Extract the (X, Y) coordinate from the center of the cell holding the provided text.  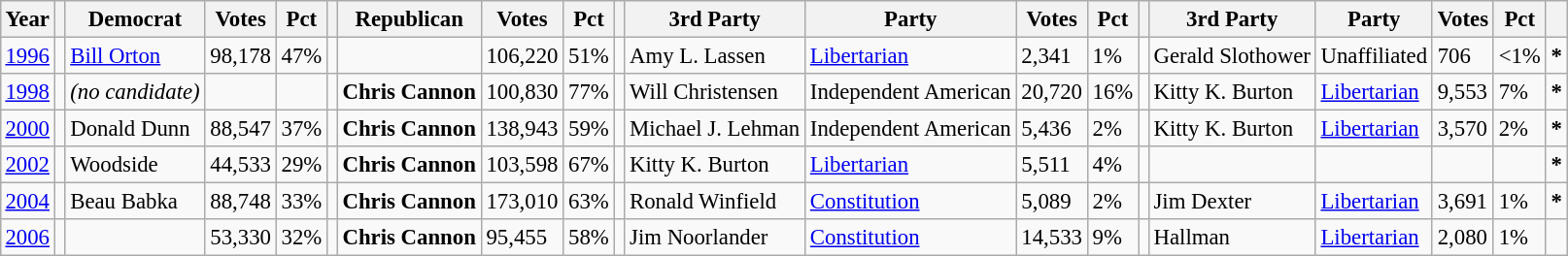
100,830 (523, 92)
37% (301, 129)
5,089 (1051, 202)
Beau Babka (135, 202)
47% (301, 55)
59% (589, 129)
95,455 (523, 238)
16% (1112, 92)
2000 (27, 129)
173,010 (523, 202)
2,341 (1051, 55)
Hallman (1232, 238)
1996 (27, 55)
5,511 (1051, 165)
Jim Dexter (1232, 202)
Donald Dunn (135, 129)
44,533 (241, 165)
Woodside (135, 165)
Republican (409, 19)
706 (1463, 55)
77% (589, 92)
88,748 (241, 202)
Bill Orton (135, 55)
2002 (27, 165)
2004 (27, 202)
Unaffiliated (1374, 55)
Year (27, 19)
33% (301, 202)
<1% (1519, 55)
138,943 (523, 129)
5,436 (1051, 129)
20,720 (1051, 92)
29% (301, 165)
63% (589, 202)
3,570 (1463, 129)
9% (1112, 238)
14,533 (1051, 238)
7% (1519, 92)
(no candidate) (135, 92)
88,547 (241, 129)
Will Christensen (715, 92)
2,080 (1463, 238)
Democrat (135, 19)
3,691 (1463, 202)
Jim Noorlander (715, 238)
2006 (27, 238)
Michael J. Lehman (715, 129)
Ronald Winfield (715, 202)
4% (1112, 165)
58% (589, 238)
32% (301, 238)
Amy L. Lassen (715, 55)
53,330 (241, 238)
103,598 (523, 165)
67% (589, 165)
9,553 (1463, 92)
98,178 (241, 55)
Gerald Slothower (1232, 55)
1998 (27, 92)
106,220 (523, 55)
51% (589, 55)
